From the cell containing the given text, extract its center point as [x, y] coordinate. 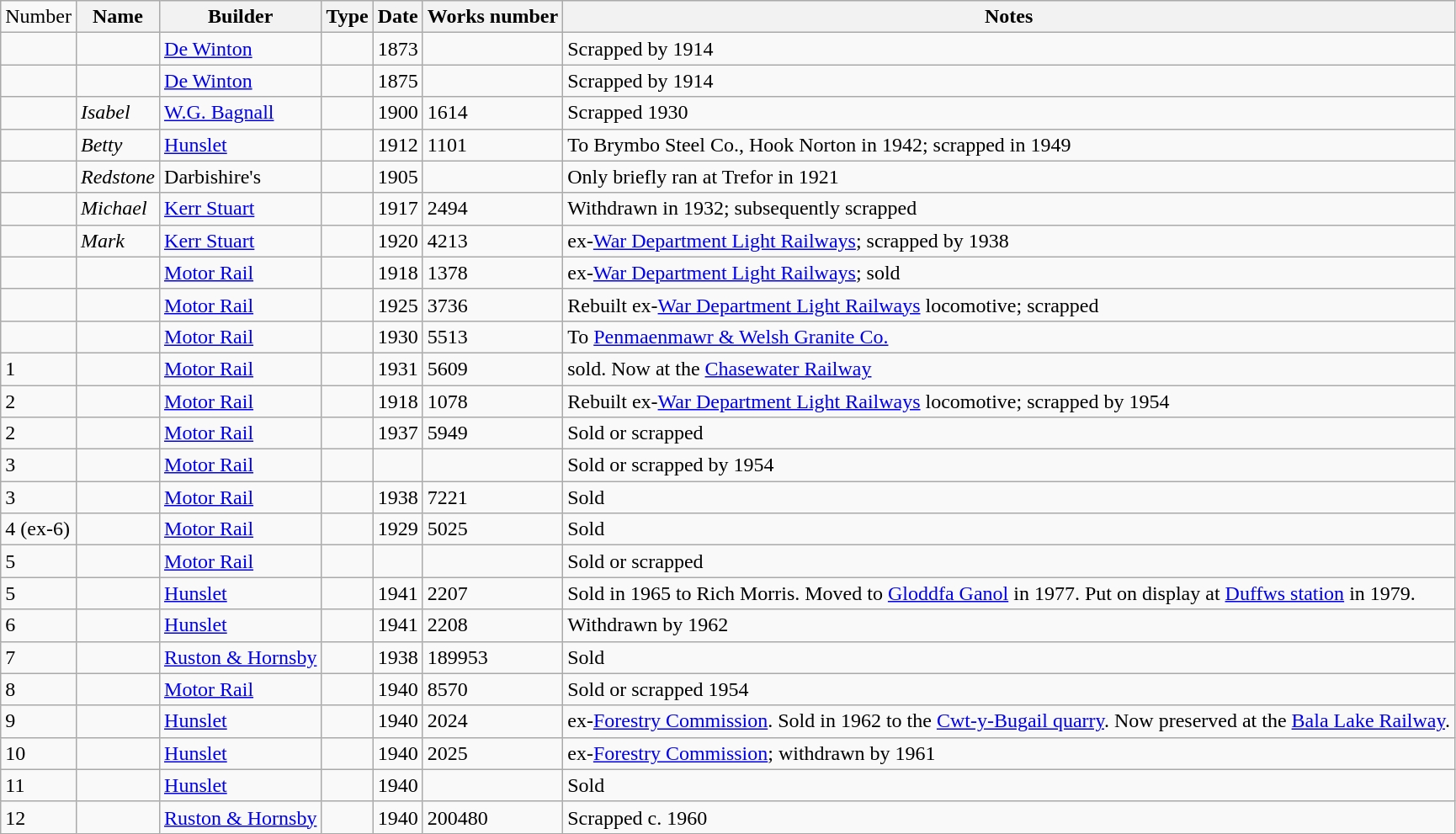
Only briefly ran at Trefor in 1921 [1009, 177]
1920 [397, 241]
1101 [492, 145]
200480 [492, 817]
Notes [1009, 17]
Works number [492, 17]
8 [39, 689]
6 [39, 625]
Betty [118, 145]
1912 [397, 145]
Mark [118, 241]
1937 [397, 433]
Scrapped c. 1960 [1009, 817]
1900 [397, 113]
4 (ex-6) [39, 529]
9 [39, 721]
5025 [492, 529]
7 [39, 657]
1 [39, 369]
ex-War Department Light Railways; scrapped by 1938 [1009, 241]
Rebuilt ex-War Department Light Railways locomotive; scrapped by 1954 [1009, 401]
Michael [118, 209]
2024 [492, 721]
4213 [492, 241]
Sold in 1965 to Rich Morris. Moved to Gloddfa Ganol in 1977. Put on display at Duffws station in 1979. [1009, 593]
Rebuilt ex-War Department Light Railways locomotive; scrapped [1009, 305]
2208 [492, 625]
Withdrawn in 1932; subsequently scrapped [1009, 209]
1905 [397, 177]
sold. Now at the Chasewater Railway [1009, 369]
1929 [397, 529]
Redstone [118, 177]
2494 [492, 209]
Sold or scrapped by 1954 [1009, 465]
1873 [397, 49]
Number [39, 17]
Name [118, 17]
1925 [397, 305]
Withdrawn by 1962 [1009, 625]
1917 [397, 209]
1614 [492, 113]
8570 [492, 689]
2025 [492, 753]
1930 [397, 337]
1378 [492, 273]
Isabel [118, 113]
Darbishire's [241, 177]
To Brymbo Steel Co., Hook Norton in 1942; scrapped in 1949 [1009, 145]
11 [39, 785]
2207 [492, 593]
5609 [492, 369]
W.G. Bagnall [241, 113]
3736 [492, 305]
ex-Forestry Commission. Sold in 1962 to the Cwt-y-Bugail quarry. Now preserved at the Bala Lake Railway. [1009, 721]
To Penmaenmawr & Welsh Granite Co. [1009, 337]
189953 [492, 657]
5513 [492, 337]
12 [39, 817]
Builder [241, 17]
1078 [492, 401]
1931 [397, 369]
ex-War Department Light Railways; sold [1009, 273]
Type [347, 17]
10 [39, 753]
Sold or scrapped 1954 [1009, 689]
Scrapped 1930 [1009, 113]
1875 [397, 81]
Date [397, 17]
ex-Forestry Commission; withdrawn by 1961 [1009, 753]
7221 [492, 497]
5949 [492, 433]
